Detect which cell encompasses the target text, then output its [x, y] center coordinate. 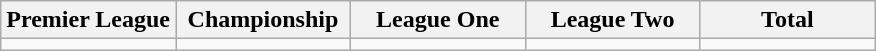
Total [788, 20]
League One [438, 20]
League Two [612, 20]
Premier League [88, 20]
Championship [264, 20]
